Determine the [X, Y] coordinate at the center of the cell enclosing the given text.  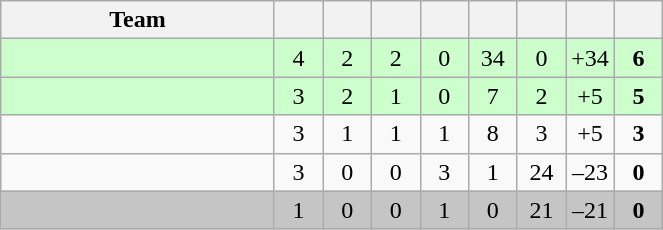
–21 [590, 210]
21 [542, 210]
+34 [590, 58]
8 [494, 134]
–23 [590, 172]
5 [638, 96]
7 [494, 96]
Team [138, 20]
34 [494, 58]
24 [542, 172]
4 [298, 58]
6 [638, 58]
